Extract the [x, y] coordinate from the center of the cell holding the provided text.  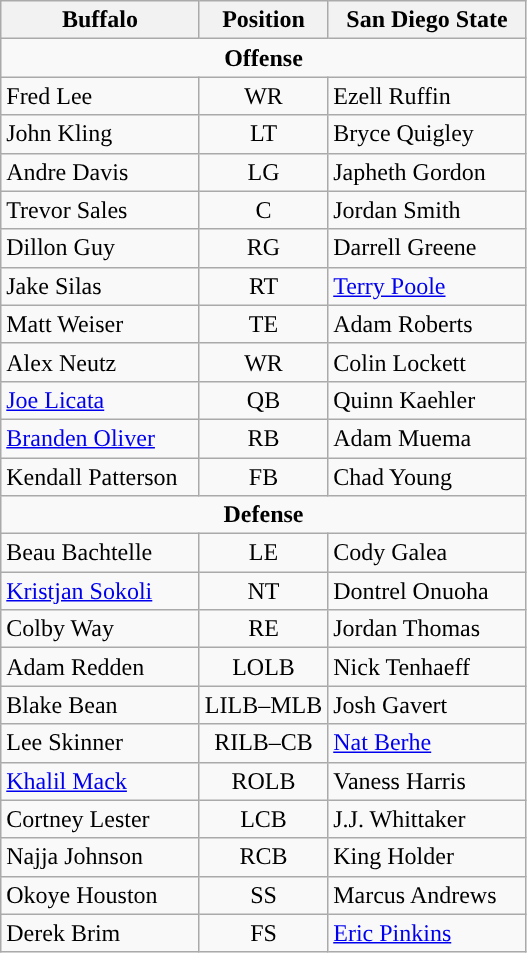
Adam Muema [428, 438]
Jake Silas [100, 286]
C [263, 210]
San Diego State [428, 20]
Dillon Guy [100, 248]
RILB–CB [263, 743]
LOLB [263, 667]
Trevor Sales [100, 210]
LCB [263, 819]
ROLB [263, 781]
Jordan Smith [428, 210]
John Kling [100, 134]
Adam Roberts [428, 324]
Position [263, 20]
Nick Tenhaeff [428, 667]
RT [263, 286]
RG [263, 248]
Nat Berhe [428, 743]
Okoye Houston [100, 895]
NT [263, 591]
TE [263, 324]
Bryce Quigley [428, 134]
Colby Way [100, 629]
Khalil Mack [100, 781]
Marcus Andrews [428, 895]
Cody Galea [428, 553]
Derek Brim [100, 933]
LT [263, 134]
Darrell Greene [428, 248]
LILB–MLB [263, 705]
Lee Skinner [100, 743]
Andre Davis [100, 172]
LG [263, 172]
J.J. Whittaker [428, 819]
Colin Lockett [428, 362]
RB [263, 438]
Matt Weiser [100, 324]
Kendall Patterson [100, 477]
Kristjan Sokoli [100, 591]
QB [263, 400]
Jordan Thomas [428, 629]
Branden Oliver [100, 438]
Josh Gavert [428, 705]
Joe Licata [100, 400]
Cortney Lester [100, 819]
Chad Young [428, 477]
Offense [264, 58]
Beau Bachtelle [100, 553]
Eric Pinkins [428, 933]
Terry Poole [428, 286]
FS [263, 933]
Japheth Gordon [428, 172]
Fred Lee [100, 96]
RE [263, 629]
Defense [264, 515]
Buffalo [100, 20]
Alex Neutz [100, 362]
SS [263, 895]
FB [263, 477]
Adam Redden [100, 667]
RCB [263, 857]
Quinn Kaehler [428, 400]
LE [263, 553]
King Holder [428, 857]
Najja Johnson [100, 857]
Blake Bean [100, 705]
Dontrel Onuoha [428, 591]
Vaness Harris [428, 781]
Ezell Ruffin [428, 96]
